Capture the cell that displays the provided text and extract its (X, Y) central coordinate. 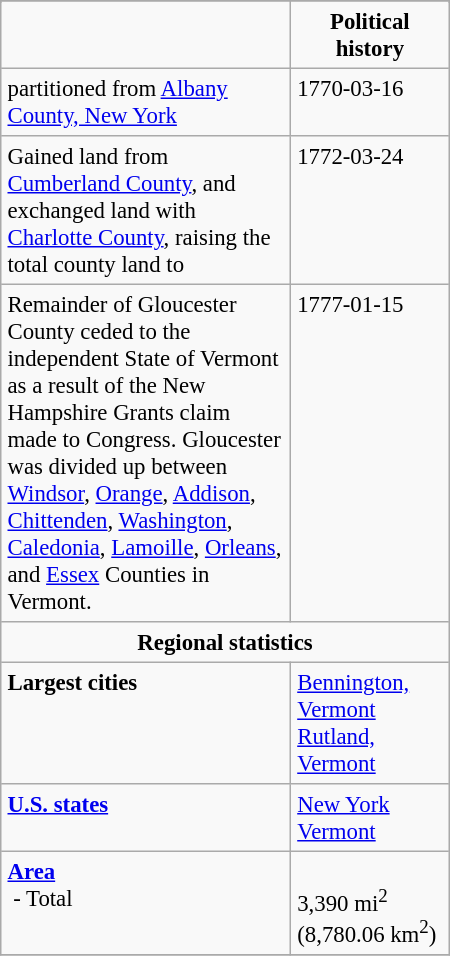
partitioned from Albany County, New York (146, 102)
1772-03-24 (370, 210)
1777-01-15 (370, 453)
Gained land from Cumberland County, and exchanged land with Charlotte County, raising the total county land to (146, 210)
Regional statistics (225, 642)
3,390 mi2 (8,780.06 km2) (370, 903)
Bennington, VermontRutland, Vermont (370, 723)
Largest cities (146, 723)
1770-03-16 (370, 102)
New YorkVermont (370, 818)
U.S. states (146, 818)
Political history (370, 35)
Area - Total (146, 903)
